Locate the cell with the specified text and output its [x, y] center coordinate. 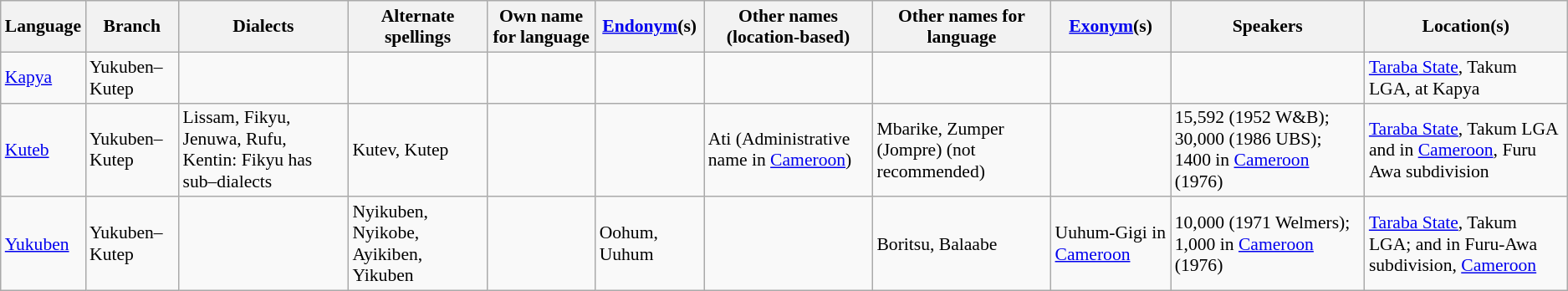
Nyikuben, Nyikobe, Ayikiben, Yikuben [417, 244]
Exonym(s) [1111, 27]
Language [43, 27]
Other names for language [962, 27]
Uuhum-Gigi in Cameroon [1111, 244]
Boritsu, Balaabe [962, 244]
Oohum, Uuhum [650, 244]
Kapya [43, 77]
Speakers [1268, 27]
Endonym(s) [650, 27]
Other names (location-based) [789, 27]
Lissam, Fikyu, Jenuwa, Rufu, Kentin: Fikyu has sub–dialects [263, 150]
Taraba State, Takum LGA, at Kapya [1466, 77]
Kuteb [43, 150]
Branch [132, 27]
Yukuben [43, 244]
Ati (Administrative name in Cameroon) [789, 150]
10,000 (1971 Welmers); 1,000 in Cameroon (1976) [1268, 244]
Location(s) [1466, 27]
Taraba State, Takum LGA; and in Furu-Awa subdivision, Cameroon [1466, 244]
Alternate spellings [417, 27]
Taraba State, Takum LGA and in Cameroon, Furu Awa subdivision [1466, 150]
Own name for language [542, 27]
Dialects [263, 27]
Mbarike, Zumper (Jompre) (not recommended) [962, 150]
15,592 (1952 W&B); 30,000 (1986 UBS); 1400 in Cameroon (1976) [1268, 150]
Kutev, Kutep [417, 150]
